Extract the [X, Y] coordinate from the center of the cell holding the provided text.  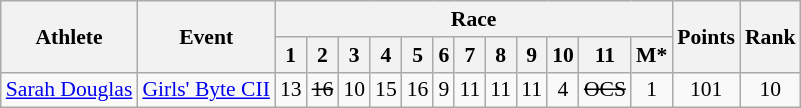
6 [444, 55]
Race [474, 19]
Girls' Byte CII [206, 90]
7 [470, 55]
15 [386, 90]
Sarah Douglas [70, 90]
M* [652, 55]
Event [206, 36]
Points [706, 36]
Rank [770, 36]
101 [706, 90]
5 [418, 55]
13 [291, 90]
Athlete [70, 36]
OCS [605, 90]
8 [500, 55]
3 [354, 55]
2 [323, 55]
